Locate the cell with the specified text and output its [x, y] center coordinate. 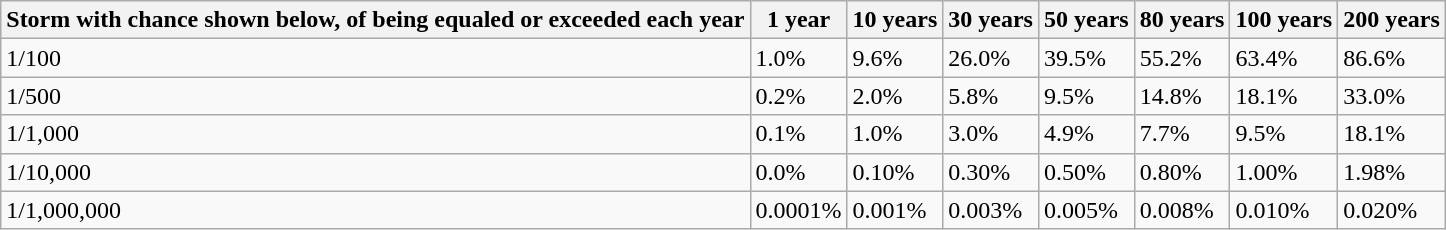
39.5% [1086, 58]
1/1,000 [376, 134]
1/500 [376, 96]
0.003% [991, 210]
1/10,000 [376, 172]
100 years [1284, 20]
1/100 [376, 58]
0.2% [798, 96]
26.0% [991, 58]
1 year [798, 20]
63.4% [1284, 58]
0.0% [798, 172]
200 years [1392, 20]
30 years [991, 20]
0.010% [1284, 210]
14.8% [1182, 96]
4.9% [1086, 134]
1.98% [1392, 172]
1/1,000,000 [376, 210]
86.6% [1392, 58]
7.7% [1182, 134]
33.0% [1392, 96]
55.2% [1182, 58]
1.00% [1284, 172]
Storm with chance shown below, of being equaled or exceeded each year [376, 20]
0.30% [991, 172]
9.6% [895, 58]
0.50% [1086, 172]
80 years [1182, 20]
5.8% [991, 96]
3.0% [991, 134]
0.1% [798, 134]
0.020% [1392, 210]
10 years [895, 20]
0.80% [1182, 172]
0.008% [1182, 210]
0.001% [895, 210]
0.005% [1086, 210]
50 years [1086, 20]
2.0% [895, 96]
0.0001% [798, 210]
0.10% [895, 172]
